Identify which cell holds the provided text, then report its [X, Y] central coordinate. 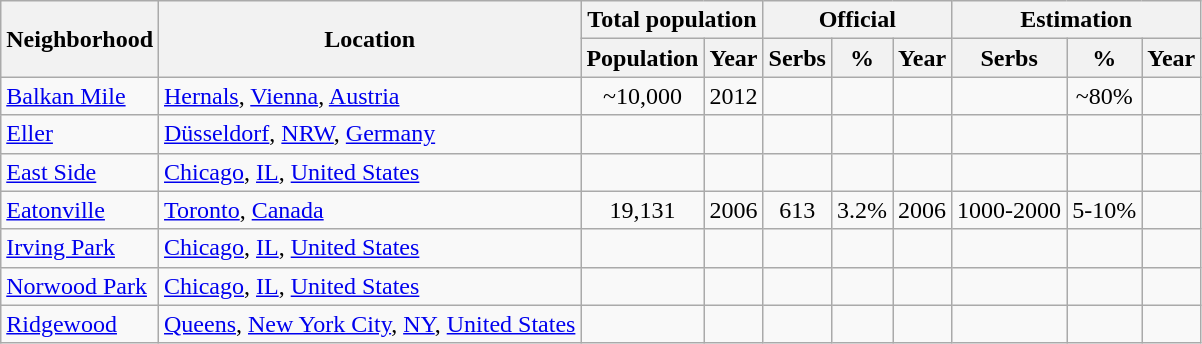
Queens, New York City, NY, United States [370, 324]
Norwood Park [80, 286]
~80% [1104, 96]
Official [858, 20]
East Side [80, 172]
Eatonville [80, 210]
Total population [672, 20]
3.2% [862, 210]
Irving Park [80, 248]
2012 [734, 96]
Balkan Mile [80, 96]
Toronto, Canada [370, 210]
Eller [80, 134]
Population [642, 58]
Neighborhood [80, 39]
Estimation [1076, 20]
613 [797, 210]
Hernals, Vienna, Austria [370, 96]
Düsseldorf, NRW, Germany [370, 134]
1000-2000 [1010, 210]
~10,000 [642, 96]
5-10% [1104, 210]
19,131 [642, 210]
Location [370, 39]
Ridgewood [80, 324]
